Find where the given text appears and provide that cell's center as (X, Y) coordinate. 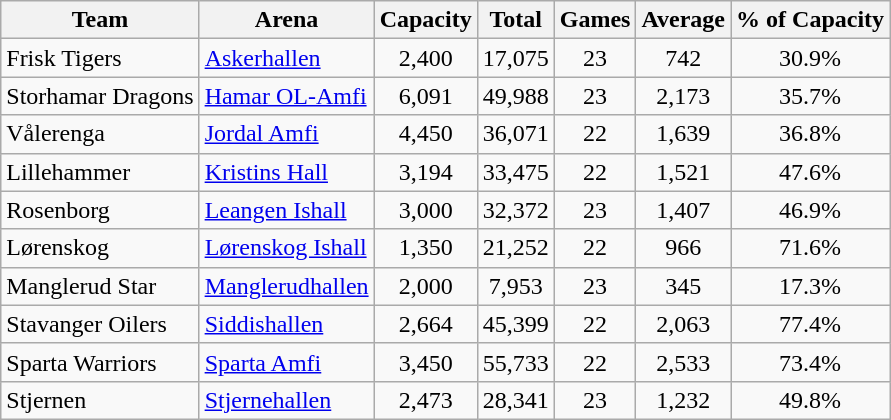
77.4% (810, 324)
Frisk Tigers (100, 58)
Sparta Amfi (286, 362)
3,000 (426, 210)
Rosenborg (100, 210)
55,733 (516, 362)
4,450 (426, 134)
2,533 (684, 362)
Total (516, 20)
% of Capacity (810, 20)
28,341 (516, 400)
Vålerenga (100, 134)
17.3% (810, 286)
345 (684, 286)
46.9% (810, 210)
Games (595, 20)
Stjernehallen (286, 400)
Siddishallen (286, 324)
73.4% (810, 362)
Capacity (426, 20)
2,664 (426, 324)
2,400 (426, 58)
Manglerudhallen (286, 286)
1,639 (684, 134)
Stjernen (100, 400)
Arena (286, 20)
Lørenskog (100, 248)
Sparta Warriors (100, 362)
Stavanger Oilers (100, 324)
Jordal Amfi (286, 134)
2,473 (426, 400)
2,063 (684, 324)
Average (684, 20)
3,450 (426, 362)
966 (684, 248)
21,252 (516, 248)
Hamar OL-Amfi (286, 96)
33,475 (516, 172)
1,232 (684, 400)
742 (684, 58)
49,988 (516, 96)
Kristins Hall (286, 172)
3,194 (426, 172)
7,953 (516, 286)
Manglerud Star (100, 286)
Lørenskog Ishall (286, 248)
Askerhallen (286, 58)
71.6% (810, 248)
36.8% (810, 134)
1,521 (684, 172)
6,091 (426, 96)
Leangen Ishall (286, 210)
36,071 (516, 134)
2,000 (426, 286)
30.9% (810, 58)
32,372 (516, 210)
47.6% (810, 172)
45,399 (516, 324)
1,407 (684, 210)
Storhamar Dragons (100, 96)
17,075 (516, 58)
35.7% (810, 96)
2,173 (684, 96)
Lillehammer (100, 172)
1,350 (426, 248)
49.8% (810, 400)
Team (100, 20)
